Provide the [X, Y] coordinate of the cell's center where the given text is located.  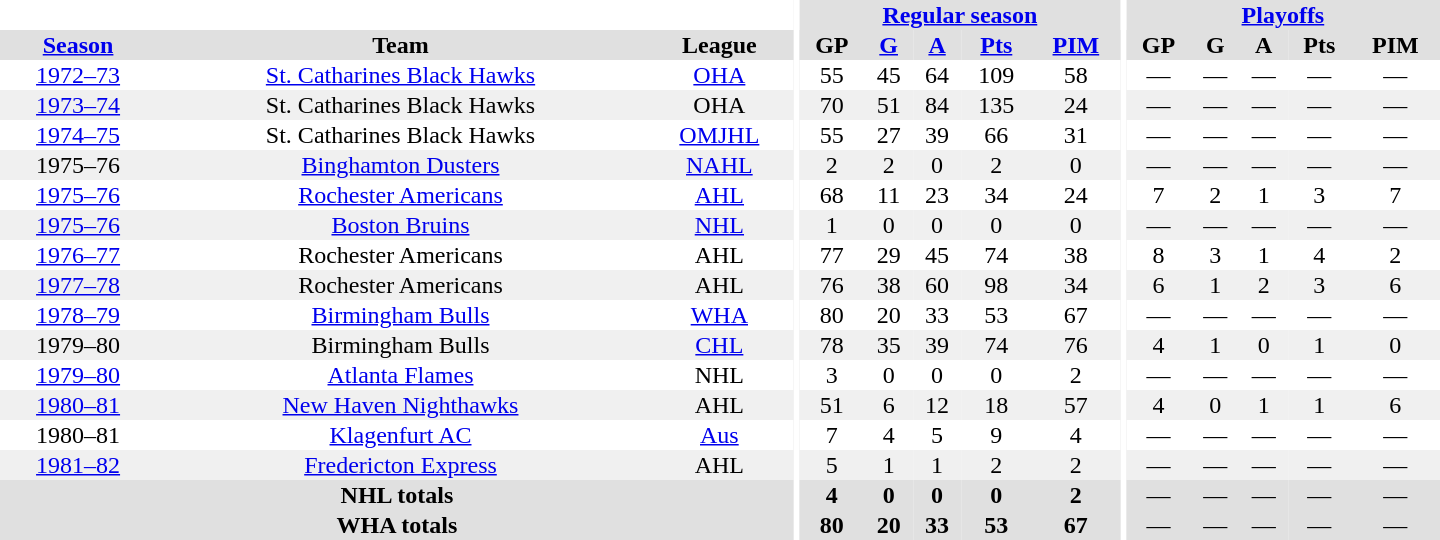
OMJHL [720, 135]
135 [996, 105]
68 [832, 195]
1981–82 [78, 465]
League [720, 45]
84 [937, 105]
1974–75 [78, 135]
Team [400, 45]
66 [996, 135]
23 [937, 195]
12 [937, 405]
Season [78, 45]
NHL totals [397, 495]
64 [937, 75]
Fredericton Express [400, 465]
98 [996, 285]
35 [888, 345]
1973–74 [78, 105]
9 [996, 435]
27 [888, 135]
1978–79 [78, 315]
8 [1158, 255]
Binghamton Dusters [400, 165]
WHA totals [397, 525]
Klagenfurt AC [400, 435]
57 [1076, 405]
New Haven Nighthawks [400, 405]
Atlanta Flames [400, 375]
CHL [720, 345]
60 [937, 285]
1976–77 [78, 255]
1977–78 [78, 285]
Aus [720, 435]
78 [832, 345]
Playoffs [1283, 15]
29 [888, 255]
58 [1076, 75]
70 [832, 105]
77 [832, 255]
11 [888, 195]
1972–73 [78, 75]
18 [996, 405]
WHA [720, 315]
109 [996, 75]
31 [1076, 135]
Boston Bruins [400, 225]
Regular season [960, 15]
NAHL [720, 165]
